Locate the cell with the specified text and output its (x, y) center coordinate. 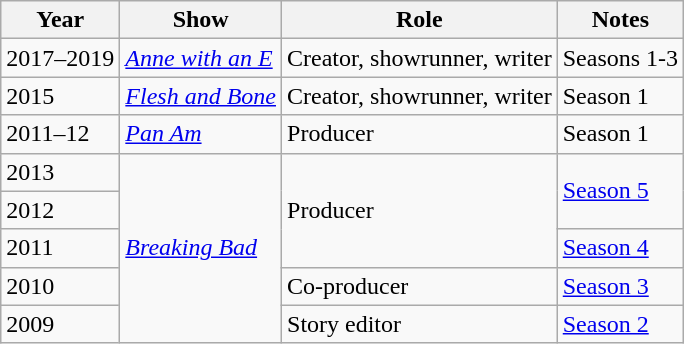
Story editor (420, 324)
2013 (60, 172)
2017–2019 (60, 58)
Show (201, 20)
Co-producer (420, 286)
Anne with an E (201, 58)
Role (420, 20)
2009 (60, 324)
Season 2 (620, 324)
Pan Am (201, 134)
2015 (60, 96)
Year (60, 20)
Season 5 (620, 191)
Notes (620, 20)
Flesh and Bone (201, 96)
2010 (60, 286)
Seasons 1-3 (620, 58)
Season 4 (620, 248)
Breaking Bad (201, 248)
2011 (60, 248)
Season 3 (620, 286)
2011–12 (60, 134)
2012 (60, 210)
